Identify which cell holds the provided text, then report its [x, y] central coordinate. 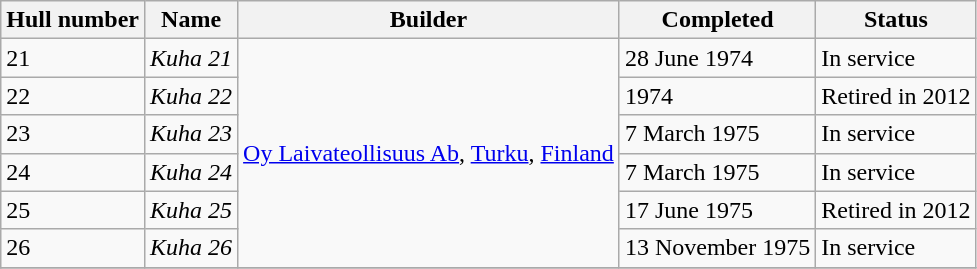
Status [896, 20]
Kuha 24 [192, 172]
Hull number [73, 20]
17 June 1975 [717, 210]
Kuha 22 [192, 96]
Kuha 25 [192, 210]
Builder [429, 20]
Kuha 26 [192, 248]
23 [73, 134]
Name [192, 20]
Kuha 21 [192, 58]
Oy Laivateollisuus Ab, Turku, Finland [429, 153]
13 November 1975 [717, 248]
26 [73, 248]
22 [73, 96]
25 [73, 210]
21 [73, 58]
Completed [717, 20]
28 June 1974 [717, 58]
1974 [717, 96]
Kuha 23 [192, 134]
24 [73, 172]
